Pinpoint the cell where the given text exists, returning its (X, Y) midpoint coordinate. 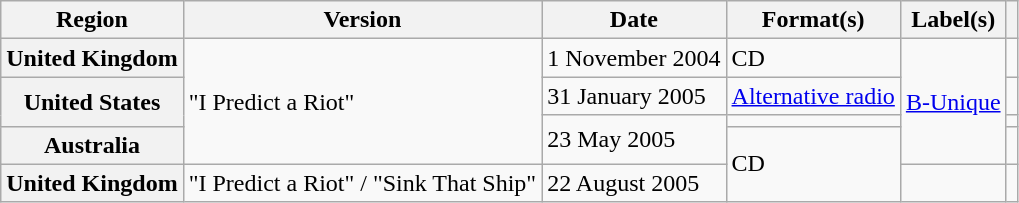
Region (92, 20)
"I Predict a Riot" / "Sink That Ship" (362, 183)
"I Predict a Riot" (362, 102)
Format(s) (813, 20)
United States (92, 102)
22 August 2005 (634, 183)
Label(s) (953, 20)
Australia (92, 145)
Alternative radio (813, 96)
31 January 2005 (634, 96)
1 November 2004 (634, 58)
Date (634, 20)
23 May 2005 (634, 140)
Version (362, 20)
B-Unique (953, 102)
